Detect which cell encompasses the target text, then output its [X, Y] center coordinate. 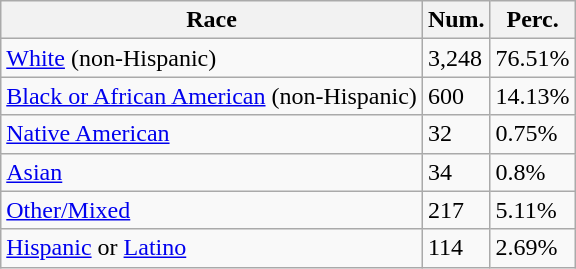
Race [212, 20]
2.69% [532, 248]
5.11% [532, 210]
76.51% [532, 58]
Other/Mixed [212, 210]
Hispanic or Latino [212, 248]
Perc. [532, 20]
217 [456, 210]
Native American [212, 134]
14.13% [532, 96]
3,248 [456, 58]
Black or African American (non-Hispanic) [212, 96]
Num. [456, 20]
White (non-Hispanic) [212, 58]
32 [456, 134]
114 [456, 248]
600 [456, 96]
Asian [212, 172]
0.8% [532, 172]
0.75% [532, 134]
34 [456, 172]
